Scan for the cell matching the given text and deliver its [X, Y] coordinate at center. 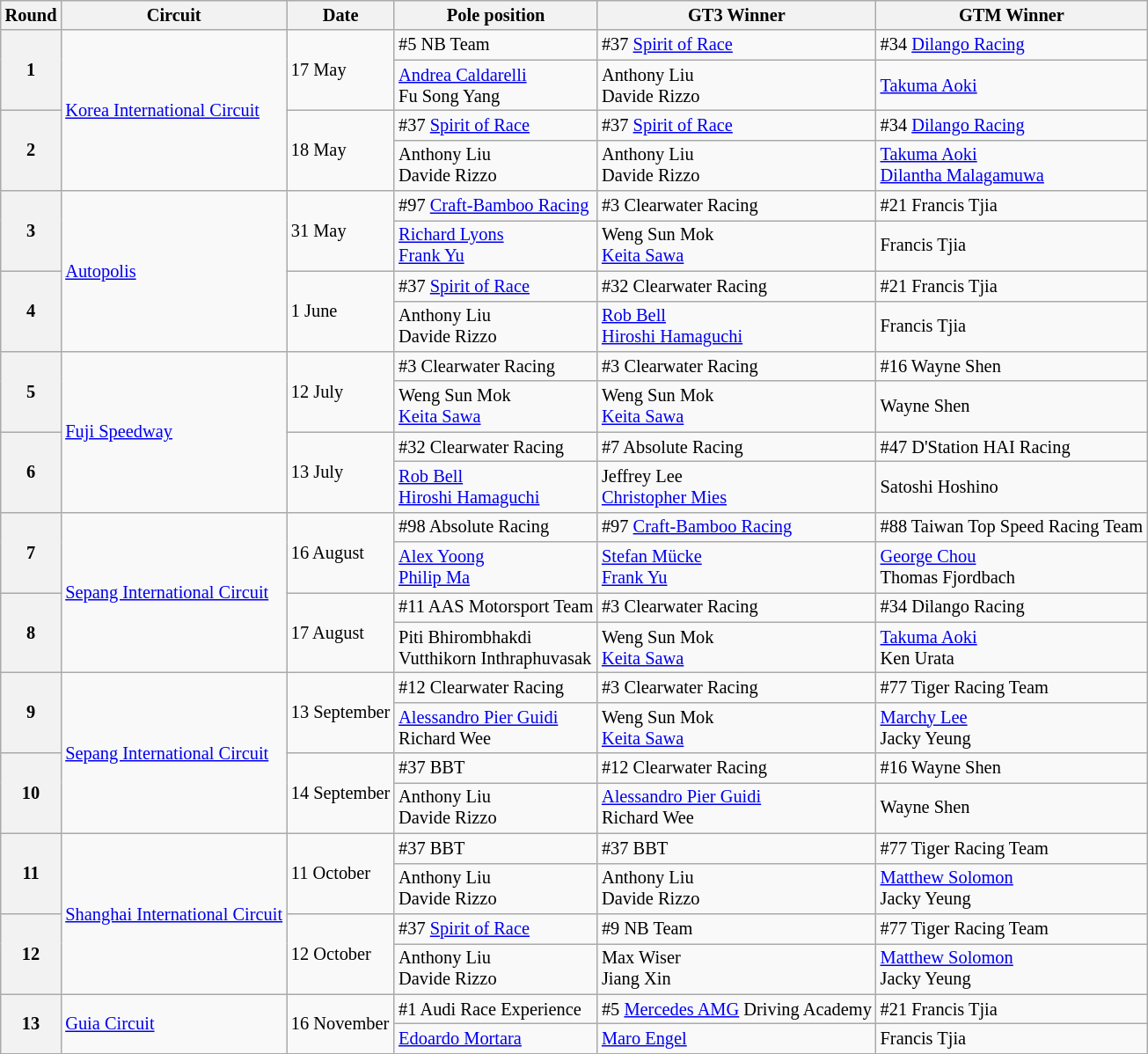
Pole position [496, 15]
Max Wiser Jiang Xin [737, 969]
12 October [340, 954]
10 [32, 794]
Edoardo Mortara [496, 1038]
Jeffrey Lee Christopher Mies [737, 487]
Guia Circuit [174, 1024]
#98 Absolute Racing [496, 527]
#47 D'Station HAI Racing [1012, 447]
Stefan Mücke Frank Yu [737, 567]
13 [32, 1024]
11 [32, 873]
Takuma Aoki [1012, 85]
16 August [340, 553]
12 [32, 954]
16 November [340, 1024]
Marchy Lee Jacky Yeung [1012, 728]
13 July [340, 472]
8 [32, 632]
Satoshi Hoshino [1012, 487]
Andrea Caldarelli Fu Song Yang [496, 85]
Takuma Aoki Dilantha Malagamuwa [1012, 165]
1 [32, 70]
7 [32, 553]
12 July [340, 391]
18 May [340, 150]
9 [32, 713]
Takuma Aoki Ken Urata [1012, 648]
17 May [340, 70]
11 October [340, 873]
#9 NB Team [737, 928]
17 August [340, 632]
6 [32, 472]
GTM Winner [1012, 15]
Fuji Speedway [174, 431]
4 [32, 311]
Circuit [174, 15]
31 May [340, 231]
#7 Absolute Racing [737, 447]
George Chou Thomas Fjordbach [1012, 567]
13 September [340, 713]
#1 Audi Race Experience [496, 1009]
#5 Mercedes AMG Driving Academy [737, 1009]
Round [32, 15]
Maro Engel [737, 1038]
Richard Lyons Frank Yu [496, 245]
2 [32, 150]
#11 AAS Motorsport Team [496, 607]
Korea International Circuit [174, 111]
#88 Taiwan Top Speed Racing Team [1012, 527]
1 June [340, 311]
Date [340, 15]
3 [32, 231]
#5 NB Team [496, 45]
Piti Bhirombhakdi Vutthikorn Inthraphuvasak [496, 648]
14 September [340, 794]
GT3 Winner [737, 15]
5 [32, 391]
Alex Yoong Philip Ma [496, 567]
Autopolis [174, 271]
Shanghai International Circuit [174, 913]
